Capture the cell that displays the provided text and extract its (X, Y) central coordinate. 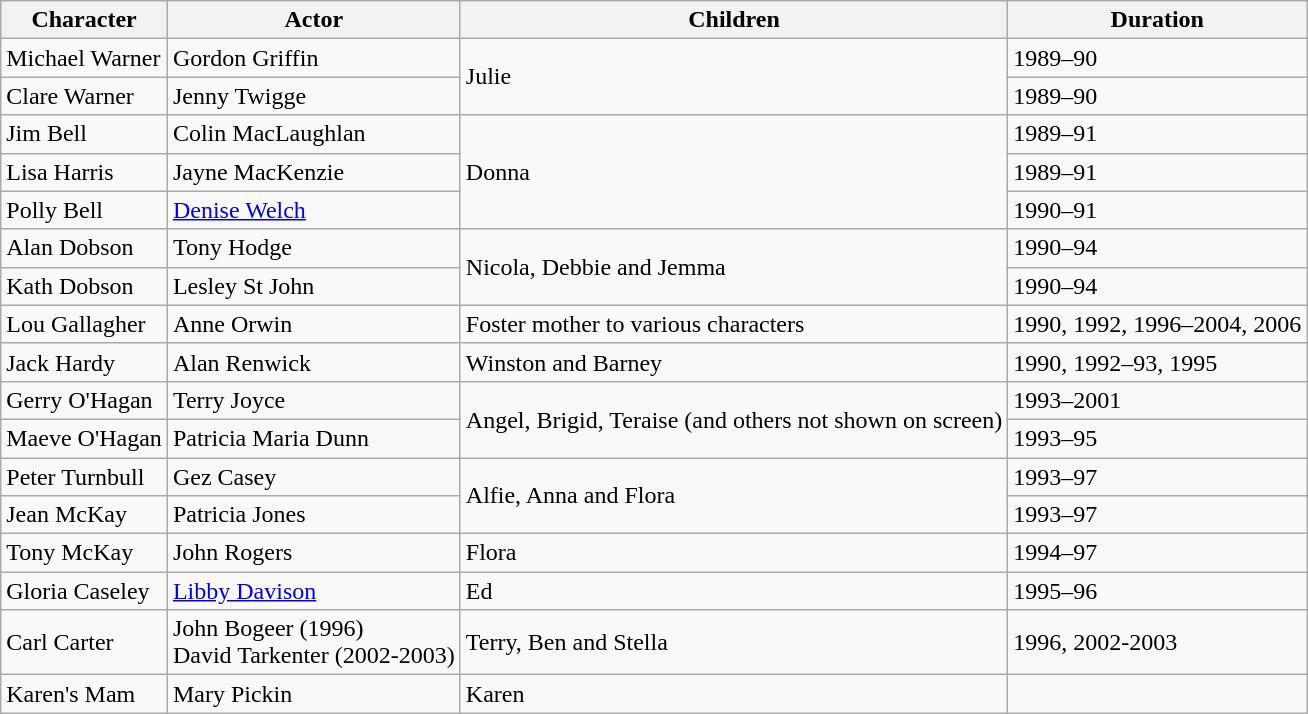
Patricia Maria Dunn (314, 438)
1993–95 (1158, 438)
Colin MacLaughlan (314, 134)
Winston and Barney (734, 362)
Terry Joyce (314, 400)
Flora (734, 553)
Character (84, 20)
Foster mother to various characters (734, 324)
Terry, Ben and Stella (734, 642)
Maeve O'Hagan (84, 438)
Gordon Griffin (314, 58)
John Rogers (314, 553)
1990, 1992, 1996–2004, 2006 (1158, 324)
Kath Dobson (84, 286)
Karen (734, 694)
1996, 2002-2003 (1158, 642)
Ed (734, 591)
Alan Dobson (84, 248)
Children (734, 20)
Denise Welch (314, 210)
Tony McKay (84, 553)
Angel, Brigid, Teraise (and others not shown on screen) (734, 419)
Actor (314, 20)
John Bogeer (1996)David Tarkenter (2002-2003) (314, 642)
Jim Bell (84, 134)
Tony Hodge (314, 248)
Jean McKay (84, 515)
Polly Bell (84, 210)
Jayne MacKenzie (314, 172)
Carl Carter (84, 642)
1995–96 (1158, 591)
Clare Warner (84, 96)
1990, 1992–93, 1995 (1158, 362)
Patricia Jones (314, 515)
Lesley St John (314, 286)
Duration (1158, 20)
1990–91 (1158, 210)
Jenny Twigge (314, 96)
Lou Gallagher (84, 324)
Julie (734, 77)
Gerry O'Hagan (84, 400)
Alfie, Anna and Flora (734, 496)
Gez Casey (314, 477)
Michael Warner (84, 58)
Gloria Caseley (84, 591)
Mary Pickin (314, 694)
1993–2001 (1158, 400)
Donna (734, 172)
Peter Turnbull (84, 477)
Anne Orwin (314, 324)
Alan Renwick (314, 362)
Jack Hardy (84, 362)
Libby Davison (314, 591)
Nicola, Debbie and Jemma (734, 267)
1994–97 (1158, 553)
Lisa Harris (84, 172)
Karen's Mam (84, 694)
